Scan for the cell matching the given text and deliver its (X, Y) coordinate at center. 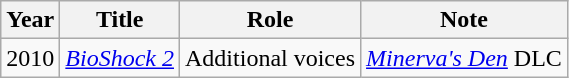
Additional voices (270, 58)
BioShock 2 (120, 58)
2010 (30, 58)
Title (120, 20)
Note (464, 20)
Year (30, 20)
Minerva's Den DLC (464, 58)
Role (270, 20)
